Find where the given text appears and provide that cell's center as [X, Y] coordinate. 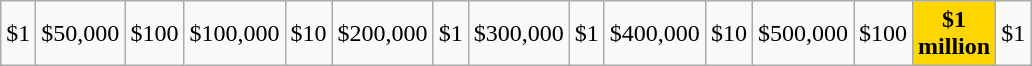
$400,000 [654, 34]
$50,000 [80, 34]
$100,000 [234, 34]
$200,000 [382, 34]
$300,000 [518, 34]
$1 million [954, 34]
$500,000 [802, 34]
